Detect which cell encompasses the target text, then output its [x, y] center coordinate. 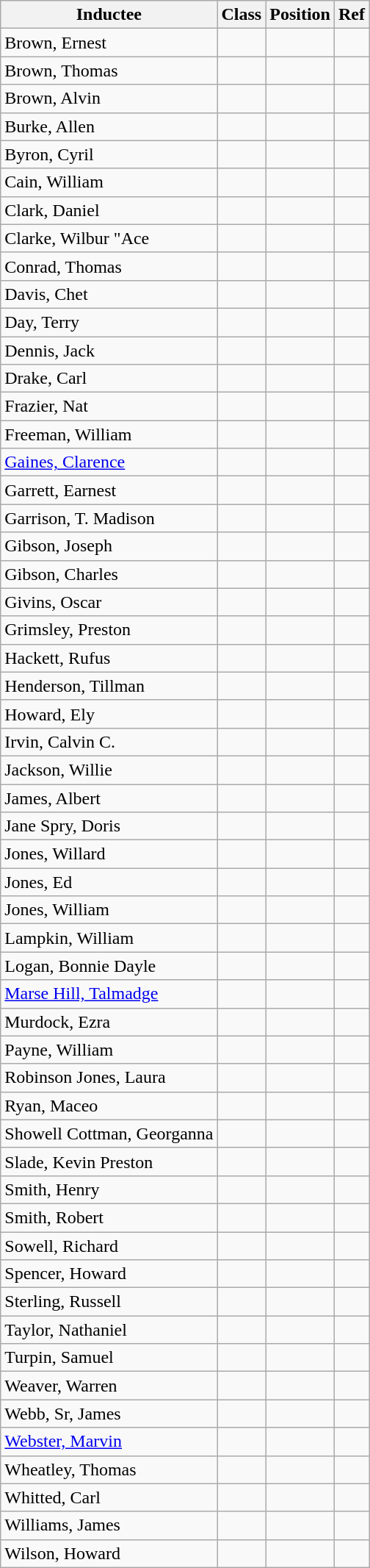
Jane Spry, Doris [109, 826]
Jones, William [109, 910]
Davis, Chet [109, 294]
Taylor, Nathaniel [109, 1330]
Wheatley, Thomas [109, 1469]
Dennis, Jack [109, 351]
Turpin, Samuel [109, 1358]
Brown, Thomas [109, 71]
Webster, Marvin [109, 1442]
Wilson, Howard [109, 1553]
Ryan, Maceo [109, 1106]
Byron, Cyril [109, 154]
Webb, Sr, James [109, 1414]
Showell Cottman, Georganna [109, 1134]
Givins, Oscar [109, 602]
Whitted, Carl [109, 1497]
Ref [351, 15]
Inductee [109, 15]
Class [242, 15]
Brown, Alvin [109, 99]
Gibson, Joseph [109, 546]
Clarke, Wilbur "Ace [109, 238]
Brown, Ernest [109, 43]
Jones, Willard [109, 854]
Cain, William [109, 182]
Smith, Robert [109, 1217]
Freeman, William [109, 434]
Jackson, Willie [109, 770]
Jones, Ed [109, 882]
Payne, William [109, 1050]
Clark, Daniel [109, 210]
Slade, Kevin Preston [109, 1161]
Gaines, Clarence [109, 462]
Logan, Bonnie Dayle [109, 966]
Drake, Carl [109, 379]
Robinson Jones, Laura [109, 1078]
Hackett, Rufus [109, 658]
James, Albert [109, 798]
Sterling, Russell [109, 1302]
Weaver, Warren [109, 1386]
Irvin, Calvin C. [109, 742]
Gibson, Charles [109, 574]
Burke, Allen [109, 126]
Position [300, 15]
Spencer, Howard [109, 1274]
Garrison, T. Madison [109, 518]
Lampkin, William [109, 938]
Marse Hill, Talmadge [109, 994]
Day, Terry [109, 322]
Sowell, Richard [109, 1246]
Henderson, Tillman [109, 686]
Conrad, Thomas [109, 266]
Smith, Henry [109, 1189]
Grimsley, Preston [109, 630]
Garrett, Earnest [109, 490]
Williams, James [109, 1525]
Murdock, Ezra [109, 1022]
Frazier, Nat [109, 407]
Howard, Ely [109, 714]
